Locate the cell with the specified text and output its [X, Y] center coordinate. 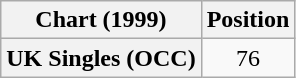
Chart (1999) [101, 20]
Position [248, 20]
UK Singles (OCC) [101, 58]
76 [248, 58]
